Provide the (X, Y) coordinate of the cell's center where the given text is located.  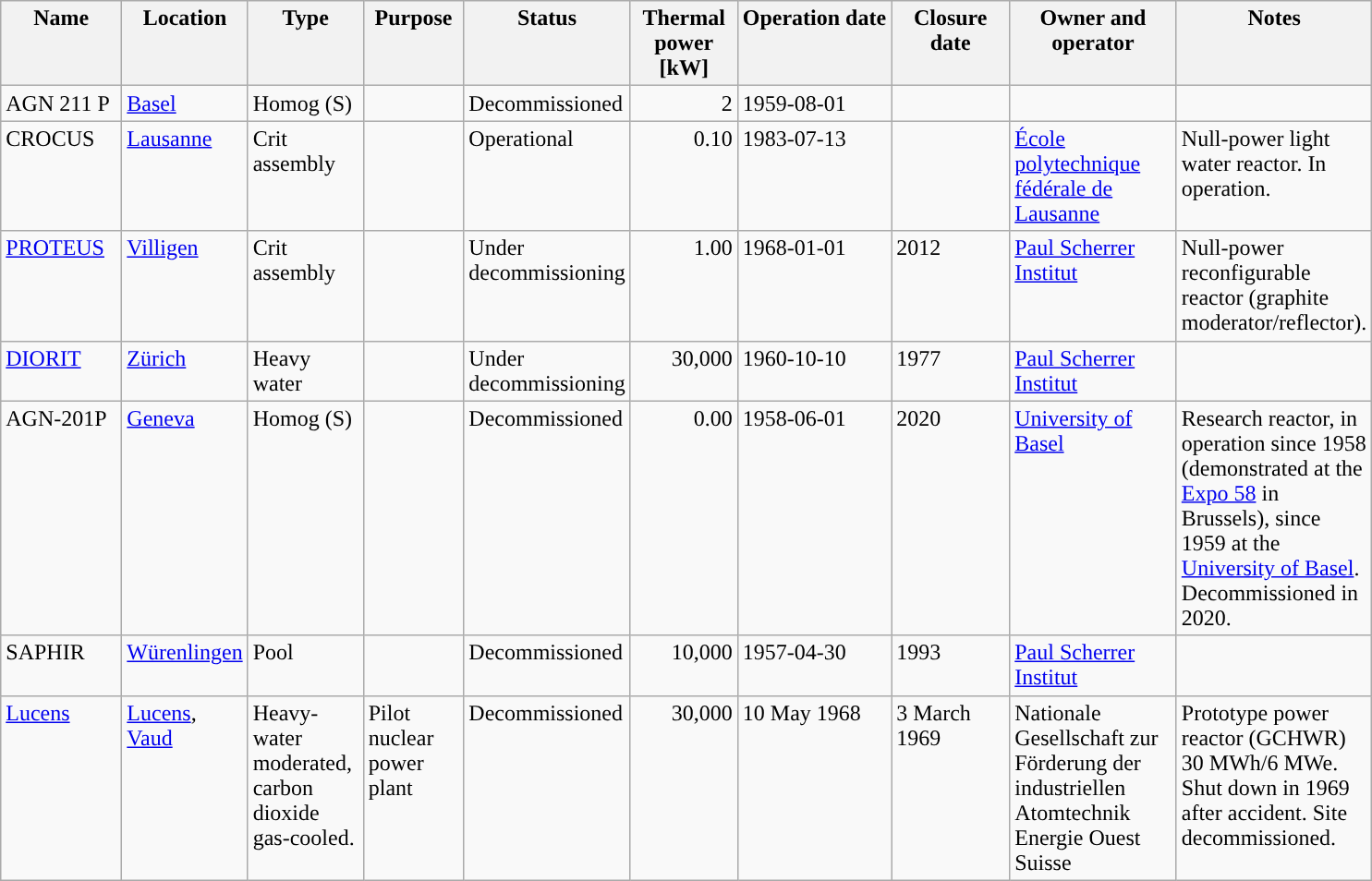
Type (305, 43)
Prototype power reactor (GCHWR) 30 MWh/6 MWe. Shut down in 1969 after accident. Site decommissioned. (1274, 788)
DIORIT (61, 371)
Basel (185, 103)
Heavy-water moderated, carbon dioxide gas-cooled. (305, 788)
Pool (305, 665)
Location (185, 43)
Operational (547, 175)
1.00 (684, 286)
1983-07-13 (814, 175)
Notes (1274, 43)
1968-01-01 (814, 286)
Null-power light water reactor. In operation. (1274, 175)
École polytechnique fédérale de Lausanne (1094, 175)
2 (684, 103)
1959-08-01 (814, 103)
Lucens, Vaud (185, 788)
AGN 211 P (61, 103)
1958-06-01 (814, 518)
Operation date (814, 43)
AGN-201P (61, 518)
Null-power reconfigurable reactor (graphite moderator/reflector). (1274, 286)
3 March 1969 (951, 788)
2012 (951, 286)
Owner and operator (1094, 43)
SAPHIR (61, 665)
Würenlingen (185, 665)
Name (61, 43)
Nationale Gesellschaft zur Förderung der industriellen Atomtechnik Energie Ouest Suisse (1094, 788)
Lausanne (185, 175)
1957-04-30 (814, 665)
Heavy water (305, 371)
Purpose (414, 43)
0.10 (684, 175)
Status (547, 43)
Research reactor, in operation since 1958 (demonstrated at the Expo 58 in Brussels), since 1959 at the University of Basel. Decommissioned in 2020. (1274, 518)
2020 (951, 518)
Villigen (185, 286)
0.00 (684, 518)
Geneva (185, 518)
1960-10-10 (814, 371)
10,000 (684, 665)
Lucens (61, 788)
CROCUS (61, 175)
Pilot nuclear power plant (414, 788)
Zürich (185, 371)
Closure date (951, 43)
1993 (951, 665)
10 May 1968 (814, 788)
1977 (951, 371)
Thermal power [kW] (684, 43)
University of Basel (1094, 518)
PROTEUS (61, 286)
